Search for the cell housing the specified text and yield its [x, y] center coordinate. 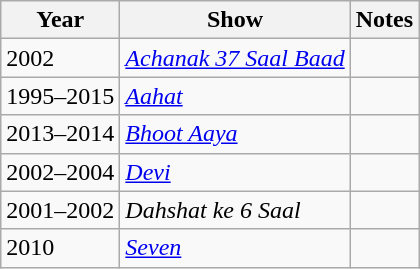
Seven [235, 248]
Dahshat ke 6 Saal [235, 210]
Achanak 37 Saal Baad [235, 58]
2013–2014 [60, 134]
Show [235, 20]
Year [60, 20]
1995–2015 [60, 96]
2001–2002 [60, 210]
Notes [384, 20]
Bhoot Aaya [235, 134]
2002 [60, 58]
2010 [60, 248]
Aahat [235, 96]
2002–2004 [60, 172]
Devi [235, 172]
